Locate the cell with the specified text and output its [x, y] center coordinate. 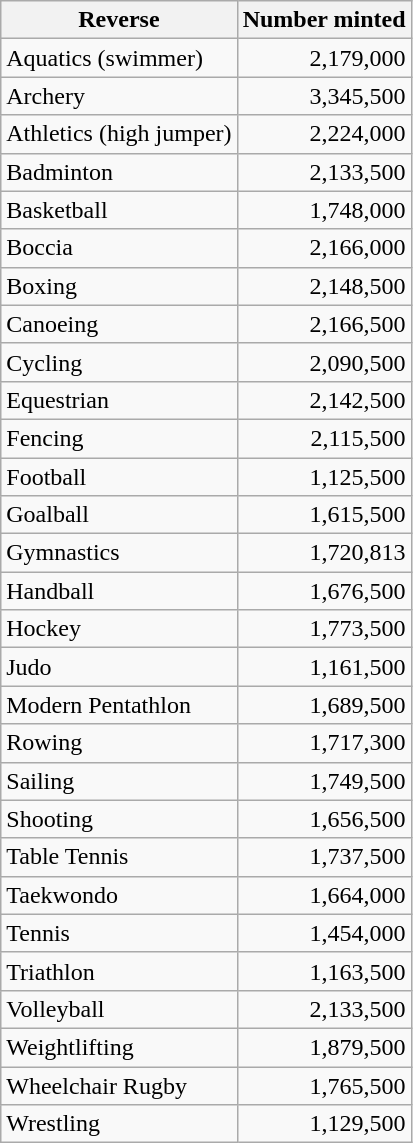
1,879,500 [324, 1047]
3,345,500 [324, 96]
1,720,813 [324, 553]
2,224,000 [324, 134]
Badminton [119, 172]
1,717,300 [324, 743]
1,765,500 [324, 1085]
Sailing [119, 781]
Handball [119, 591]
1,749,500 [324, 781]
1,163,500 [324, 971]
Basketball [119, 210]
Weightlifting [119, 1047]
Reverse [119, 20]
Gymnastics [119, 553]
2,166,500 [324, 324]
1,689,500 [324, 705]
Wheelchair Rugby [119, 1085]
Taekwondo [119, 895]
1,454,000 [324, 933]
Shooting [119, 819]
2,142,500 [324, 400]
1,773,500 [324, 629]
1,656,500 [324, 819]
Archery [119, 96]
Equestrian [119, 400]
1,737,500 [324, 857]
Wrestling [119, 1124]
Cycling [119, 362]
Fencing [119, 438]
Table Tennis [119, 857]
Goalball [119, 515]
Number minted [324, 20]
Triathlon [119, 971]
1,161,500 [324, 667]
Rowing [119, 743]
2,179,000 [324, 58]
1,125,500 [324, 477]
Athletics (high jumper) [119, 134]
Tennis [119, 933]
Judo [119, 667]
Boxing [119, 286]
Aquatics (swimmer) [119, 58]
Volleyball [119, 1009]
1,676,500 [324, 591]
2,166,000 [324, 248]
1,664,000 [324, 895]
Boccia [119, 248]
Canoeing [119, 324]
1,129,500 [324, 1124]
1,748,000 [324, 210]
2,115,500 [324, 438]
Hockey [119, 629]
Modern Pentathlon [119, 705]
2,148,500 [324, 286]
Football [119, 477]
2,090,500 [324, 362]
1,615,500 [324, 515]
